Identify which cell holds the provided text, then report its [X, Y] central coordinate. 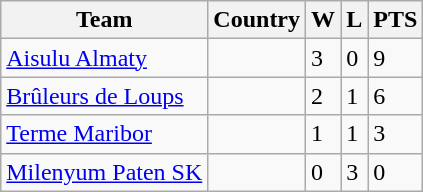
6 [396, 96]
L [354, 20]
W [324, 20]
9 [396, 58]
Milenyum Paten SK [104, 172]
2 [324, 96]
Brûleurs de Loups [104, 96]
Country [257, 20]
PTS [396, 20]
Team [104, 20]
Terme Maribor [104, 134]
Aisulu Almaty [104, 58]
